Locate the cell with the specified text and output its [x, y] center coordinate. 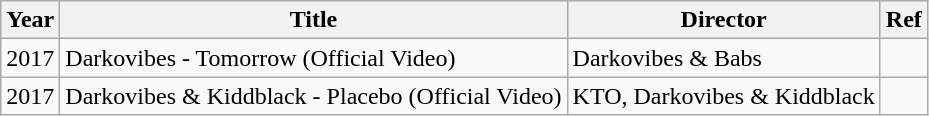
KTO, Darkovibes & Kiddblack [724, 96]
Year [30, 20]
Darkovibes & Kiddblack - Placebo (Official Video) [314, 96]
Darkovibes & Babs [724, 58]
Ref [904, 20]
Title [314, 20]
Darkovibes - Tomorrow (Official Video) [314, 58]
Director [724, 20]
